Capture the cell that displays the provided text and extract its (X, Y) central coordinate. 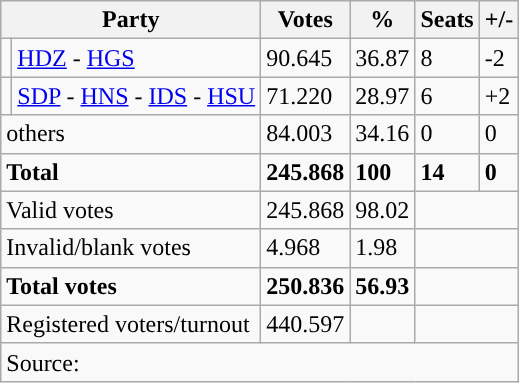
14 (447, 172)
Valid votes (131, 210)
56.93 (382, 286)
Votes (306, 20)
34.16 (382, 134)
1.98 (382, 248)
100 (382, 172)
others (131, 134)
% (382, 20)
84.003 (306, 134)
+/- (498, 20)
-2 (498, 58)
440.597 (306, 324)
Source: (260, 362)
71.220 (306, 96)
98.02 (382, 210)
Party (131, 20)
Registered voters/turnout (131, 324)
8 (447, 58)
4.968 (306, 248)
90.645 (306, 58)
Seats (447, 20)
36.87 (382, 58)
Total (131, 172)
6 (447, 96)
28.97 (382, 96)
+2 (498, 96)
SDP - HNS - IDS - HSU (136, 96)
Total votes (131, 286)
HDZ - HGS (136, 58)
250.836 (306, 286)
Invalid/blank votes (131, 248)
